Provide the [X, Y] coordinate of the cell's center where the given text is located.  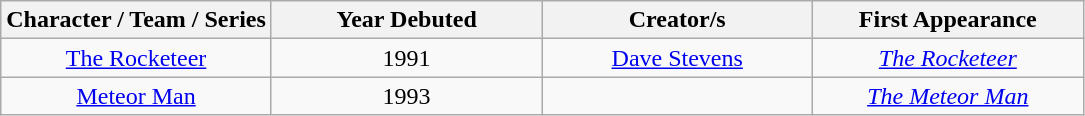
The Meteor Man [948, 96]
Creator/s [678, 20]
Dave Stevens [678, 58]
Meteor Man [136, 96]
First Appearance [948, 20]
Character / Team / Series [136, 20]
1991 [406, 58]
Year Debuted [406, 20]
1993 [406, 96]
